Output the (X, Y) coordinate of the center of the cell containing the given text.  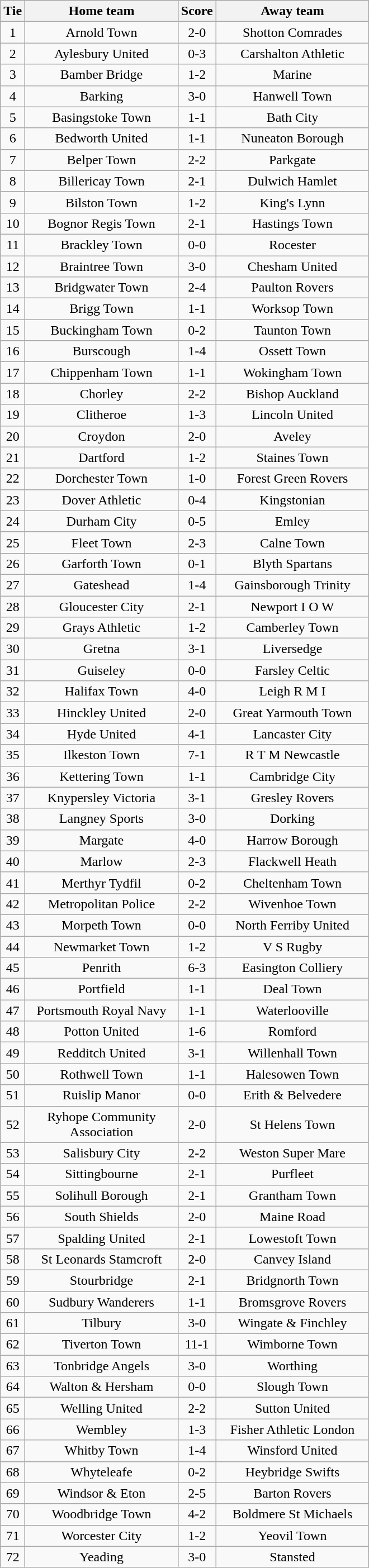
71 (13, 1536)
11-1 (197, 1345)
67 (13, 1451)
South Shields (102, 1217)
65 (13, 1408)
22 (13, 479)
38 (13, 819)
Knypersley Victoria (102, 798)
Marine (292, 75)
1-0 (197, 479)
Maine Road (292, 1217)
Portsmouth Royal Navy (102, 1011)
44 (13, 947)
Gretna (102, 649)
3 (13, 75)
Metropolitan Police (102, 904)
Langney Sports (102, 819)
Gainsborough Trinity (292, 585)
King's Lynn (292, 202)
Deal Town (292, 989)
63 (13, 1366)
Wokingham Town (292, 373)
Bath City (292, 117)
Gloucester City (102, 606)
Heybridge Swifts (292, 1472)
0-5 (197, 521)
Yeovil Town (292, 1536)
Tie (13, 11)
51 (13, 1095)
0-3 (197, 54)
Morpeth Town (102, 925)
17 (13, 373)
Home team (102, 11)
20 (13, 436)
St Leonards Stamcroft (102, 1259)
Sittingbourne (102, 1174)
Tilbury (102, 1323)
46 (13, 989)
Kettering Town (102, 776)
Kingstonian (292, 500)
Newport I O W (292, 606)
Stourbridge (102, 1280)
Fisher Athletic London (292, 1429)
39 (13, 840)
32 (13, 692)
Camberley Town (292, 628)
36 (13, 776)
Worcester City (102, 1536)
Potton United (102, 1032)
72 (13, 1557)
13 (13, 288)
Portfield (102, 989)
Winsford United (292, 1451)
Brackley Town (102, 245)
25 (13, 542)
Bilston Town (102, 202)
Chesham United (292, 266)
12 (13, 266)
Windsor & Eton (102, 1493)
Chorley (102, 394)
Fleet Town (102, 542)
Blyth Spartans (292, 564)
58 (13, 1259)
Staines Town (292, 457)
Paulton Rovers (292, 288)
Erith & Belvedere (292, 1095)
43 (13, 925)
Chippenham Town (102, 373)
55 (13, 1195)
Emley (292, 521)
Bridgwater Town (102, 288)
Walton & Hersham (102, 1387)
2 (13, 54)
Forest Green Rovers (292, 479)
Lowestoft Town (292, 1238)
Dover Athletic (102, 500)
Merthyr Tydfil (102, 883)
11 (13, 245)
28 (13, 606)
8 (13, 181)
Marlow (102, 861)
0-1 (197, 564)
Arnold Town (102, 32)
69 (13, 1493)
Spalding United (102, 1238)
2-5 (197, 1493)
Tiverton Town (102, 1345)
Barton Rovers (292, 1493)
7-1 (197, 755)
Whitby Town (102, 1451)
Croydon (102, 436)
Barking (102, 96)
Basingstoke Town (102, 117)
Lincoln United (292, 415)
Bishop Auckland (292, 394)
Ilkeston Town (102, 755)
4-2 (197, 1514)
64 (13, 1387)
29 (13, 628)
Calne Town (292, 542)
Wembley (102, 1429)
Hyde United (102, 734)
9 (13, 202)
V S Rugby (292, 947)
Dorchester Town (102, 479)
Halesowen Town (292, 1074)
Durham City (102, 521)
Bromsgrove Rovers (292, 1302)
Lancaster City (292, 734)
Aveley (292, 436)
Easington Colliery (292, 968)
Salisbury City (102, 1153)
33 (13, 713)
Hanwell Town (292, 96)
Dulwich Hamlet (292, 181)
6-3 (197, 968)
Wivenhoe Town (292, 904)
53 (13, 1153)
61 (13, 1323)
Burscough (102, 351)
24 (13, 521)
Gresley Rovers (292, 798)
Farsley Celtic (292, 670)
Aylesbury United (102, 54)
Grantham Town (292, 1195)
Wimborne Town (292, 1345)
Margate (102, 840)
2-4 (197, 288)
Gateshead (102, 585)
St Helens Town (292, 1124)
Halifax Town (102, 692)
4 (13, 96)
Flackwell Heath (292, 861)
10 (13, 223)
Nuneaton Borough (292, 139)
59 (13, 1280)
Newmarket Town (102, 947)
37 (13, 798)
60 (13, 1302)
Garforth Town (102, 564)
Tonbridge Angels (102, 1366)
57 (13, 1238)
45 (13, 968)
Rocester (292, 245)
Penrith (102, 968)
Sudbury Wanderers (102, 1302)
7 (13, 160)
Sutton United (292, 1408)
Hastings Town (292, 223)
Bridgnorth Town (292, 1280)
R T M Newcastle (292, 755)
23 (13, 500)
Buckingham Town (102, 330)
47 (13, 1011)
Willenhall Town (292, 1053)
North Ferriby United (292, 925)
62 (13, 1345)
Dartford (102, 457)
Score (197, 11)
Bamber Bridge (102, 75)
35 (13, 755)
Bedworth United (102, 139)
Carshalton Athletic (292, 54)
Great Yarmouth Town (292, 713)
Belper Town (102, 160)
Redditch United (102, 1053)
Ryhope Community Association (102, 1124)
Rothwell Town (102, 1074)
41 (13, 883)
Dorking (292, 819)
Boldmere St Michaels (292, 1514)
Waterlooville (292, 1011)
Solihull Borough (102, 1195)
Ruislip Manor (102, 1095)
70 (13, 1514)
Hinckley United (102, 713)
6 (13, 139)
Harrow Borough (292, 840)
56 (13, 1217)
Away team (292, 11)
Leigh R M I (292, 692)
Whyteleafe (102, 1472)
66 (13, 1429)
Ossett Town (292, 351)
19 (13, 415)
30 (13, 649)
Welling United (102, 1408)
Liversedge (292, 649)
Guiseley (102, 670)
Weston Super Mare (292, 1153)
Grays Athletic (102, 628)
Purfleet (292, 1174)
42 (13, 904)
14 (13, 309)
0-4 (197, 500)
31 (13, 670)
52 (13, 1124)
Taunton Town (292, 330)
Bognor Regis Town (102, 223)
18 (13, 394)
Brigg Town (102, 309)
Shotton Comrades (292, 32)
Wingate & Finchley (292, 1323)
48 (13, 1032)
Cambridge City (292, 776)
Stansted (292, 1557)
21 (13, 457)
Worthing (292, 1366)
26 (13, 564)
54 (13, 1174)
34 (13, 734)
5 (13, 117)
Cheltenham Town (292, 883)
49 (13, 1053)
15 (13, 330)
Slough Town (292, 1387)
40 (13, 861)
Billericay Town (102, 181)
Clitheroe (102, 415)
4-1 (197, 734)
27 (13, 585)
16 (13, 351)
Worksop Town (292, 309)
1-6 (197, 1032)
Romford (292, 1032)
Yeading (102, 1557)
Parkgate (292, 160)
Braintree Town (102, 266)
50 (13, 1074)
Woodbridge Town (102, 1514)
1 (13, 32)
Canvey Island (292, 1259)
68 (13, 1472)
